For the text-containing cell, return its midpoint in [X, Y] coordinate format. 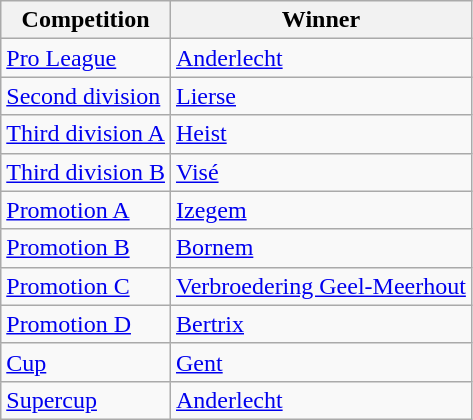
Second division [86, 96]
Third division B [86, 172]
Bornem [320, 248]
Gent [320, 362]
Bertrix [320, 324]
Lierse [320, 96]
Promotion A [86, 210]
Competition [86, 20]
Cup [86, 362]
Promotion C [86, 286]
Heist [320, 134]
Pro League [86, 58]
Promotion B [86, 248]
Winner [320, 20]
Verbroedering Geel-Meerhout [320, 286]
Third division A [86, 134]
Promotion D [86, 324]
Visé [320, 172]
Izegem [320, 210]
Supercup [86, 400]
